Extract the [x, y] coordinate from the center of the cell holding the provided text.  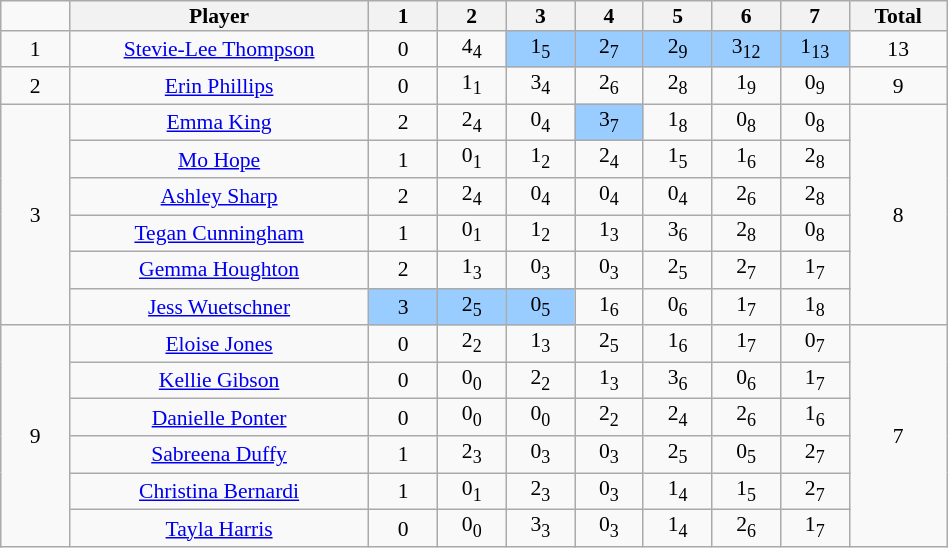
Total [898, 16]
Danielle Ponter [218, 418]
Tayla Harris [218, 528]
Sabreena Duffy [218, 454]
07 [814, 344]
5 [678, 16]
Stevie-Lee Thompson [218, 50]
Erin Phillips [218, 86]
6 [746, 16]
44 [472, 50]
Eloise Jones [218, 344]
113 [814, 50]
33 [540, 528]
34 [540, 86]
Kellie Gibson [218, 380]
Mo Hope [218, 160]
09 [814, 86]
19 [746, 86]
37 [610, 122]
29 [678, 50]
Jess Wuetschner [218, 308]
Player [218, 16]
Ashley Sharp [218, 196]
312 [746, 50]
Christina Bernardi [218, 492]
Gemma Houghton [218, 270]
4 [610, 16]
11 [472, 86]
8 [898, 214]
Tegan Cunningham [218, 234]
Emma King [218, 122]
